Determine the (X, Y) coordinate at the center of the cell enclosing the given text.  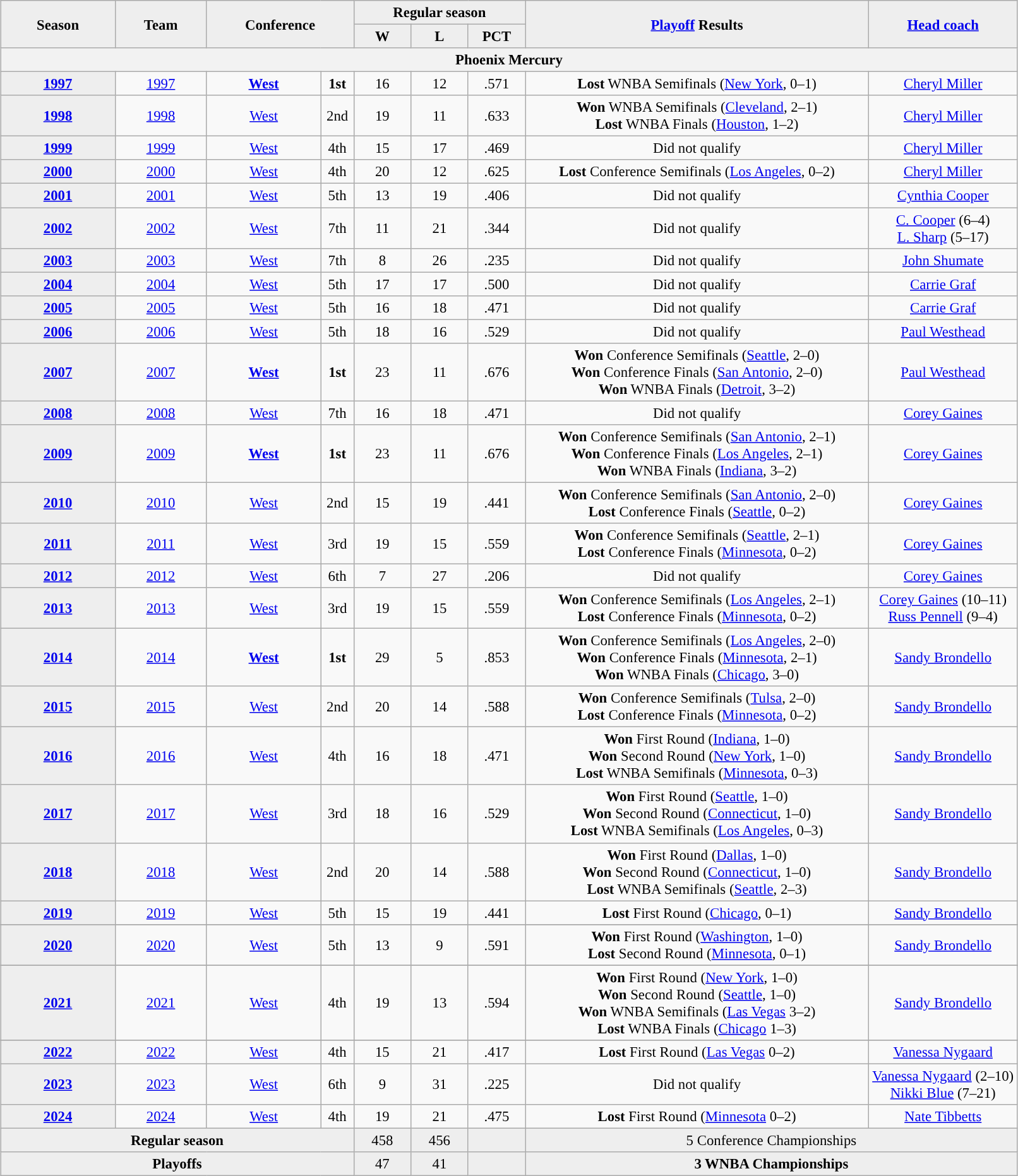
.594 (496, 1002)
.235 (496, 260)
26 (440, 260)
Lost WNBA Semifinals (New York, 0–1) (697, 84)
Won First Round (Dallas, 1–0) Won Second Round (Connecticut, 1–0) Lost WNBA Semifinals (Seattle, 2–3) (697, 872)
3 WNBA Championships (772, 1164)
29 (383, 658)
.406 (496, 196)
Vanessa Nygaard (2–10)Nikki Blue (7–21) (943, 1084)
.853 (496, 658)
.469 (496, 148)
.475 (496, 1117)
Nate Tibbetts (943, 1117)
Conference (280, 24)
Won First Round (Indiana, 1–0) Won Second Round (New York, 1–0) Lost WNBA Semifinals (Minnesota, 0–3) (697, 756)
456 (440, 1140)
Cynthia Cooper (943, 196)
.417 (496, 1052)
Won First Round (New York, 1–0)Won Second Round (Seattle, 1–0)Won WNBA Semifinals (Las Vegas 3–2)Lost WNBA Finals (Chicago 1–3) (697, 1002)
41 (440, 1164)
Won Conference Semifinals (San Antonio, 2–1) Won Conference Finals (Los Angeles, 2–1) Won WNBA Finals (Indiana, 3–2) (697, 454)
Lost Conference Semifinals (Los Angeles, 0–2) (697, 172)
C. Cooper (6–4)L. Sharp (5–17) (943, 229)
.225 (496, 1084)
Won Conference Semifinals (Tulsa, 2–0) Lost Conference Finals (Minnesota, 0–2) (697, 707)
John Shumate (943, 260)
.206 (496, 576)
Lost First Round (Chicago, 0–1) (697, 913)
Lost First Round (Las Vegas 0–2) (697, 1052)
47 (383, 1164)
Won Conference Semifinals (Seattle, 2–1) Lost Conference Finals (Minnesota, 0–2) (697, 544)
5 Conference Championships (772, 1140)
Head coach (943, 24)
Team (160, 24)
Phoenix Mercury (509, 60)
458 (383, 1140)
Won First Round (Seattle, 1–0) Won Second Round (Connecticut, 1–0) Lost WNBA Semifinals (Los Angeles, 0–3) (697, 814)
Won WNBA Semifinals (Cleveland, 2–1)Lost WNBA Finals (Houston, 1–2) (697, 116)
31 (440, 1084)
Playoff Results (697, 24)
PCT (496, 37)
W (383, 37)
.500 (496, 284)
.571 (496, 84)
5 (440, 658)
27 (440, 576)
.633 (496, 116)
.344 (496, 229)
Won Conference Semifinals (Los Angeles, 2–0) Won Conference Finals (Minnesota, 2–1) Won WNBA Finals (Chicago, 3–0) (697, 658)
Won Conference Semifinals (Los Angeles, 2–1) Lost Conference Finals (Minnesota, 0–2) (697, 609)
Vanessa Nygaard (943, 1052)
8 (383, 260)
Season (58, 24)
Won Conference Semifinals (Seattle, 2–0)Won Conference Finals (San Antonio, 2–0)Won WNBA Finals (Detroit, 3–2) (697, 372)
Won Conference Semifinals (San Antonio, 2–0) Lost Conference Finals (Seattle, 0–2) (697, 502)
Lost First Round (Minnesota 0–2) (697, 1117)
Corey Gaines (10–11) Russ Pennell (9–4) (943, 609)
7 (383, 576)
Won First Round (Washington, 1–0) Lost Second Round (Minnesota, 0–1) (697, 944)
.591 (496, 944)
.625 (496, 172)
L (440, 37)
Playoffs (177, 1164)
